Extract the [x, y] coordinate from the center of the cell holding the provided text.  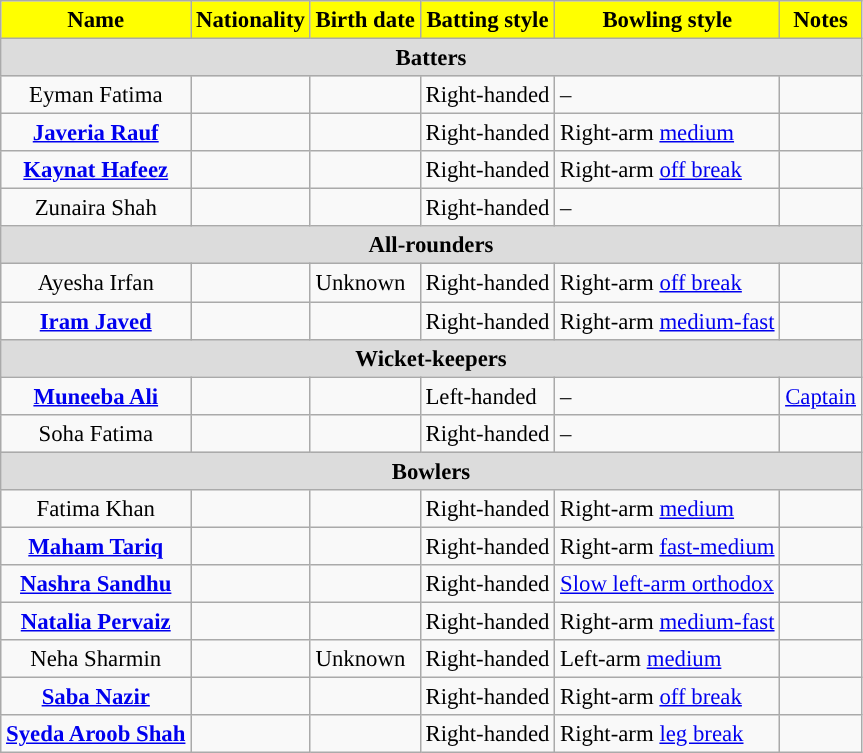
Notes [820, 20]
Iram Javed [96, 321]
Syeda Aroob Shah [96, 734]
Eyman Fatima [96, 95]
Nationality [250, 20]
Ayesha Irfan [96, 283]
Left-handed [488, 396]
Saba Nazir [96, 697]
Captain [820, 396]
Bowling style [668, 20]
Natalia Pervaiz [96, 621]
Muneeba Ali [96, 396]
Zunaira Shah [96, 208]
Left-arm medium [668, 659]
Fatima Khan [96, 509]
Maham Tariq [96, 546]
Bowlers [432, 471]
Kaynat Hafeez [96, 170]
Name [96, 20]
Right-arm leg break [668, 734]
Nashra Sandhu [96, 584]
Batters [432, 58]
All-rounders [432, 245]
Birth date [365, 20]
Soha Fatima [96, 433]
Wicket-keepers [432, 358]
Batting style [488, 20]
Right-arm fast-medium [668, 546]
Javeria Rauf [96, 133]
Neha Sharmin [96, 659]
Slow left-arm orthodox [668, 584]
